Pinpoint the cell where the given text exists, returning its [X, Y] midpoint coordinate. 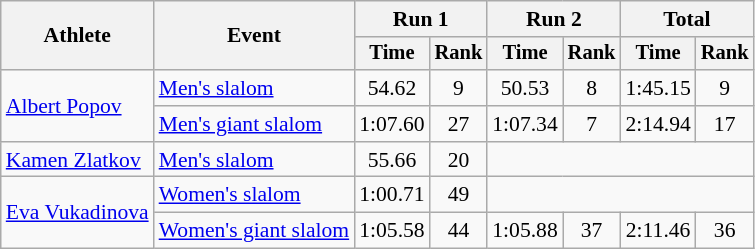
1:07.34 [524, 124]
44 [459, 231]
1:05.88 [524, 231]
Total [686, 19]
55.66 [392, 160]
Women's giant slalom [254, 231]
1:00.71 [392, 195]
17 [725, 124]
Run 2 [554, 19]
27 [459, 124]
37 [592, 231]
7 [592, 124]
50.53 [524, 88]
36 [725, 231]
2:11.46 [658, 231]
49 [459, 195]
1:05.58 [392, 231]
2:14.94 [658, 124]
54.62 [392, 88]
8 [592, 88]
Albert Popov [78, 106]
Women's slalom [254, 195]
1:07.60 [392, 124]
1:45.15 [658, 88]
20 [459, 160]
Run 1 [420, 19]
Kamen Zlatkov [78, 160]
Athlete [78, 36]
Eva Vukadinova [78, 212]
Men's giant slalom [254, 124]
Event [254, 36]
